Search for the cell housing the specified text and yield its [x, y] center coordinate. 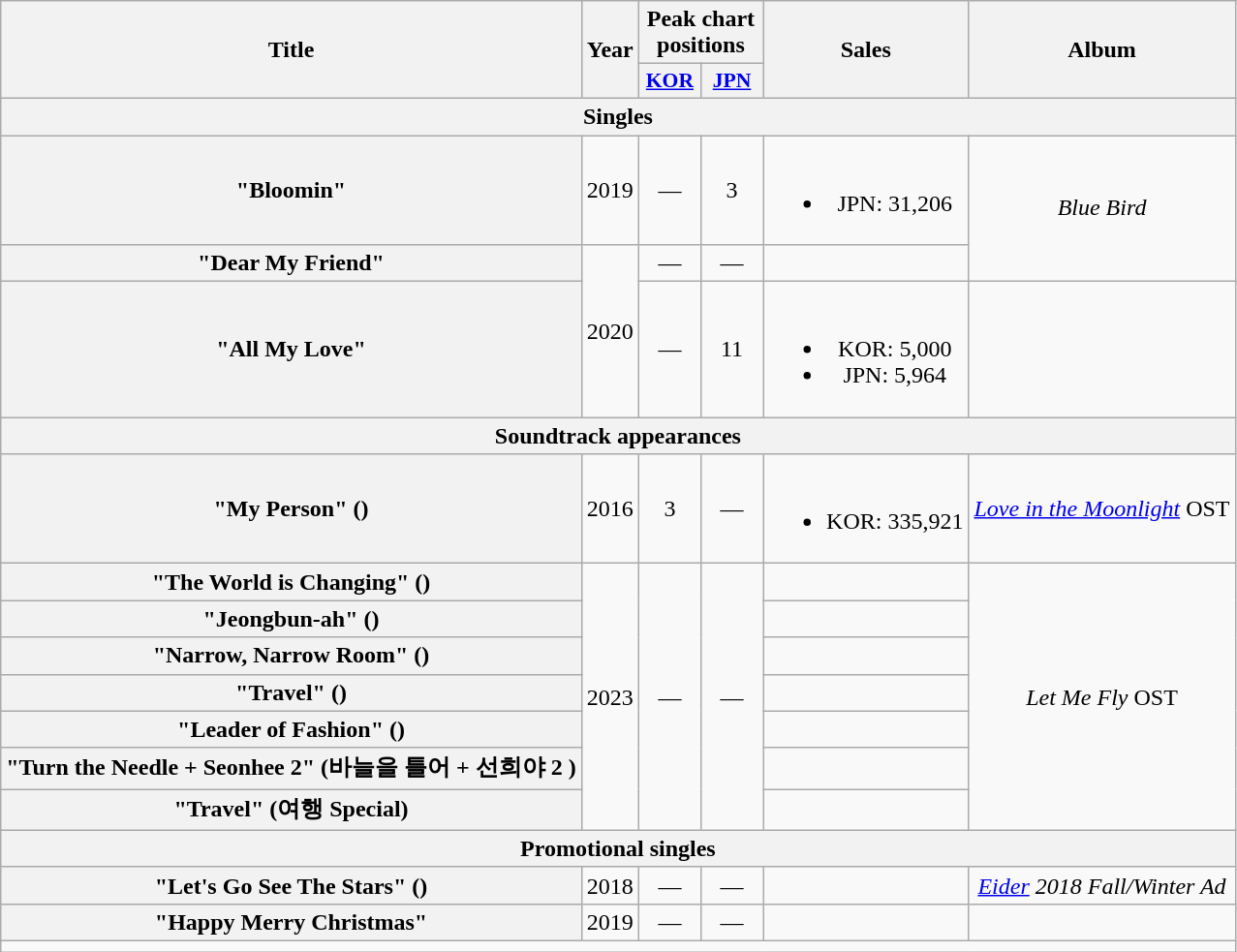
"Bloomin" [292, 190]
Love in the Moonlight OST [1102, 509]
2016 [610, 509]
Promotional singles [618, 848]
JPN [731, 81]
Let Me Fly OST [1102, 697]
Soundtrack appearances [618, 436]
Singles [618, 116]
2023 [610, 697]
"Turn the Needle + Seonhee 2" (바늘을 틀어 + 선희야 2 ) [292, 769]
"Let's Go See The Stars" () [292, 885]
Eider 2018 Fall/Winter Ad [1102, 885]
"Jeongbun-ah" () [292, 619]
"The World is Changing" () [292, 582]
JPN: 31,206 [866, 190]
"Leader of Fashion" () [292, 729]
"Happy Merry Christmas" [292, 922]
"My Person" () [292, 509]
KOR [669, 81]
Year [610, 50]
"All My Love" [292, 350]
Title [292, 50]
2020 [610, 331]
KOR: 5,000 JPN: 5,964 [866, 350]
Sales [866, 50]
2018 [610, 885]
"Travel" (여행 Special) [292, 810]
Peak chart positions [700, 33]
"Travel" () [292, 692]
"Dear My Friend" [292, 263]
11 [731, 350]
KOR: 335,921 [866, 509]
Blue Bird [1102, 209]
Album [1102, 50]
"Narrow, Narrow Room" () [292, 656]
